Capture the cell that displays the provided text and extract its [x, y] central coordinate. 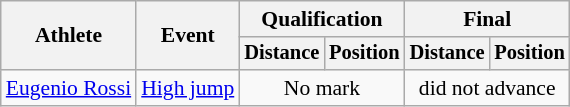
did not advance [488, 88]
Event [188, 36]
Final [488, 19]
No mark [322, 88]
Qualification [322, 19]
High jump [188, 88]
Athlete [68, 36]
Eugenio Rossi [68, 88]
